Extract the (x, y) coordinate from the center of the cell holding the provided text.  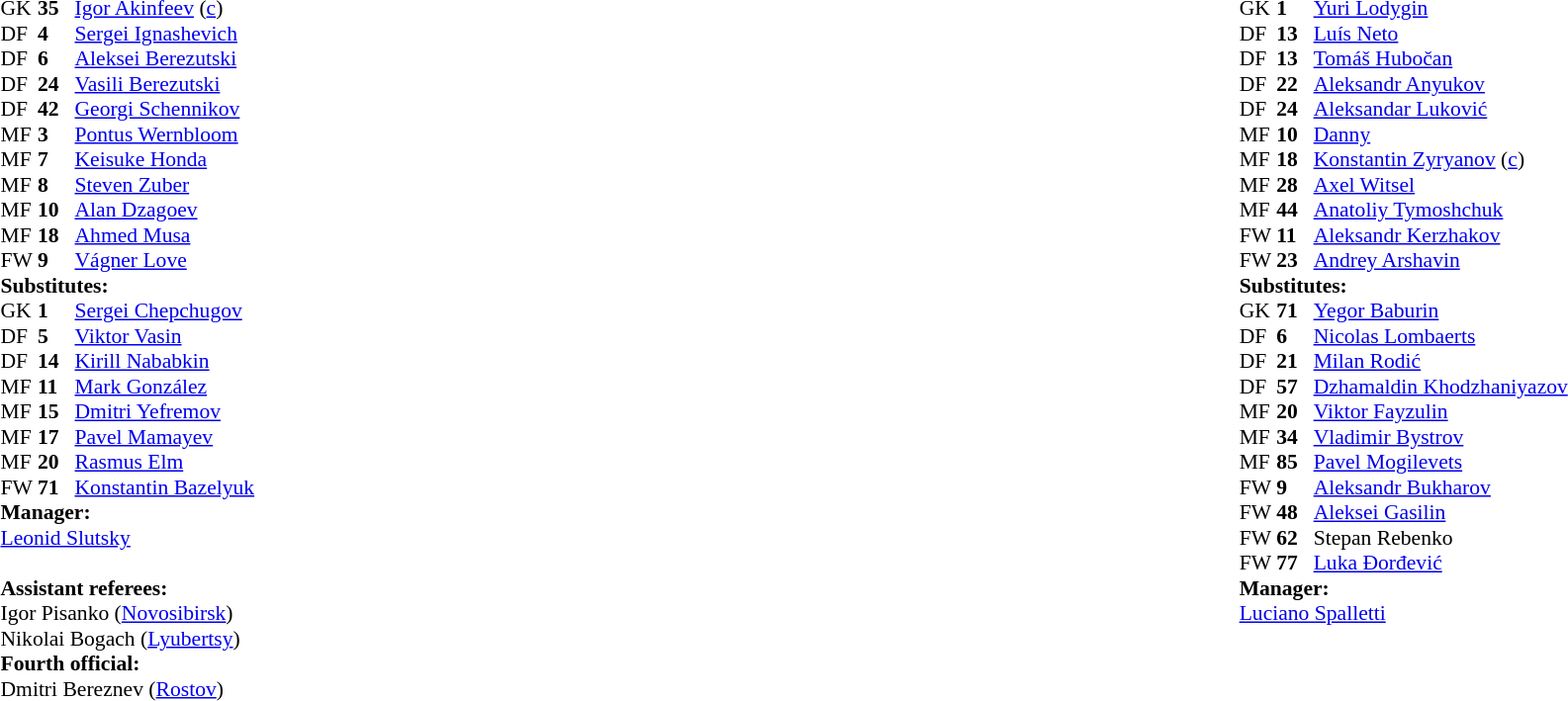
Luciano Spalletti (1404, 614)
57 (1295, 387)
Pavel Mamayev (165, 437)
Vasili Berezutski (165, 84)
28 (1295, 185)
Dmitri Yefremov (165, 412)
Rasmus Elm (165, 462)
Dzhamaldin Khodzhaniyazov (1440, 387)
Alan Dzagoev (165, 211)
Aleksandr Bukharov (1440, 487)
Axel Witsel (1440, 185)
Aleksandar Luković (1440, 110)
Mark González (165, 387)
Luka Đorđević (1440, 563)
7 (56, 159)
Steven Zuber (165, 185)
Sergei Ignashevich (165, 34)
Kirill Nababkin (165, 361)
77 (1295, 563)
Anatoliy Tymoshchuk (1440, 211)
4 (56, 34)
21 (1295, 361)
Aleksei Berezutski (165, 58)
Sergei Chepchugov (165, 311)
5 (56, 336)
Luís Neto (1440, 34)
Aleksandr Anyukov (1440, 84)
Danny (1440, 134)
3 (56, 134)
Konstantin Bazelyuk (165, 487)
Keisuke Honda (165, 159)
14 (56, 361)
85 (1295, 462)
Tomáš Hubočan (1440, 58)
Andrey Arshavin (1440, 260)
Leonid SlutskyAssistant referees:Igor Pisanko (Novosibirsk)Nikolai Bogach (Lyubertsy) Fourth official:Dmitri Bereznev (Rostov) (127, 613)
34 (1295, 437)
1 (56, 311)
Viktor Vasin (165, 336)
Aleksei Gasilin (1440, 513)
62 (1295, 538)
Georgi Schennikov (165, 110)
23 (1295, 260)
15 (56, 412)
22 (1295, 84)
Milan Rodić (1440, 361)
17 (56, 437)
42 (56, 110)
Yegor Baburin (1440, 311)
Pontus Wernbloom (165, 134)
Vágner Love (165, 260)
Stepan Rebenko (1440, 538)
48 (1295, 513)
Vladimir Bystrov (1440, 437)
Pavel Mogilevets (1440, 462)
Viktor Fayzulin (1440, 412)
44 (1295, 211)
Konstantin Zyryanov (c) (1440, 159)
Aleksandr Kerzhakov (1440, 235)
Nicolas Lombaerts (1440, 336)
Ahmed Musa (165, 235)
8 (56, 185)
